Return the (X, Y) coordinate for the center point of the cell that contains the specified text.  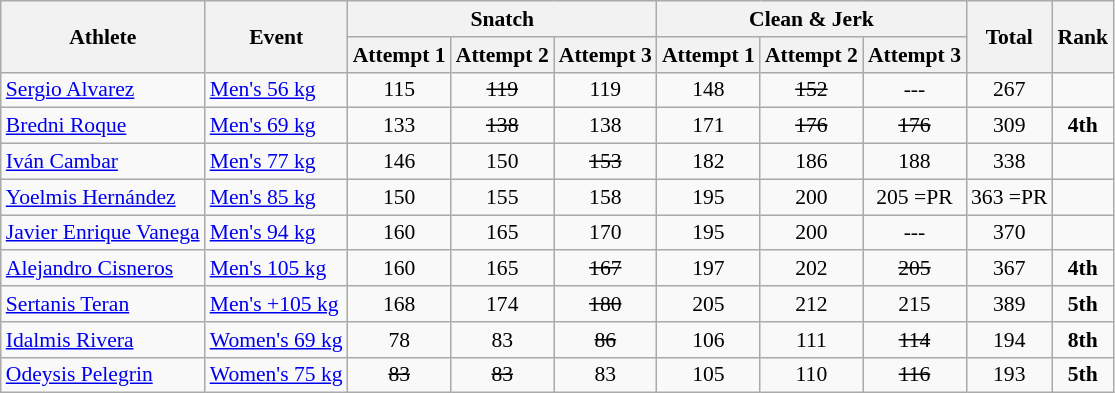
363 =PR (1009, 197)
Men's 56 kg (276, 90)
105 (708, 375)
146 (400, 162)
389 (1009, 304)
309 (1009, 126)
115 (400, 90)
133 (400, 126)
Snatch (502, 19)
188 (914, 162)
8th (1082, 340)
180 (606, 304)
Men's 69 kg (276, 126)
Iván Cambar (103, 162)
Men's 105 kg (276, 269)
106 (708, 340)
174 (502, 304)
Athlete (103, 36)
Javier Enrique Vanega (103, 233)
Event (276, 36)
152 (812, 90)
167 (606, 269)
Yoelmis Hernández (103, 197)
Idalmis Rivera (103, 340)
193 (1009, 375)
111 (812, 340)
Bredni Roque (103, 126)
367 (1009, 269)
Total (1009, 36)
215 (914, 304)
182 (708, 162)
338 (1009, 162)
Men's 94 kg (276, 233)
202 (812, 269)
114 (914, 340)
Clean & Jerk (812, 19)
86 (606, 340)
168 (400, 304)
Rank (1082, 36)
78 (400, 340)
Men's 85 kg (276, 197)
Men's +105 kg (276, 304)
116 (914, 375)
110 (812, 375)
Odeysis Pelegrin (103, 375)
370 (1009, 233)
Men's 77 kg (276, 162)
148 (708, 90)
Alejandro Cisneros (103, 269)
171 (708, 126)
Women's 75 kg (276, 375)
186 (812, 162)
170 (606, 233)
Sertanis Teran (103, 304)
205 =PR (914, 197)
267 (1009, 90)
Sergio Alvarez (103, 90)
153 (606, 162)
212 (812, 304)
155 (502, 197)
197 (708, 269)
194 (1009, 340)
Women's 69 kg (276, 340)
158 (606, 197)
